Extract the [x, y] coordinate from the center of the cell holding the provided text.  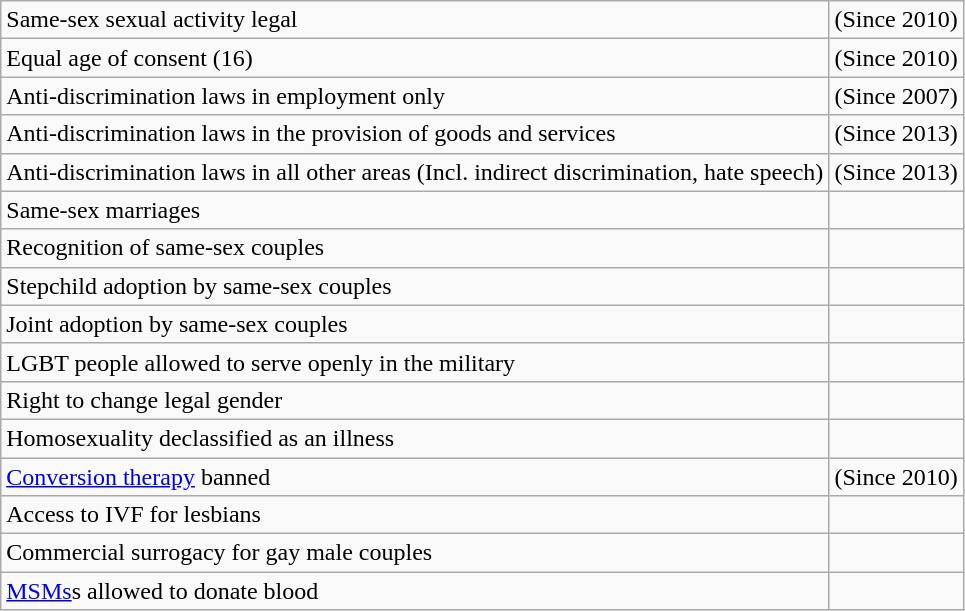
Anti-discrimination laws in the provision of goods and services [415, 134]
MSMss allowed to donate blood [415, 591]
Conversion therapy banned [415, 477]
LGBT people allowed to serve openly in the military [415, 362]
Same-sex marriages [415, 210]
Anti-discrimination laws in employment only [415, 96]
Access to IVF for lesbians [415, 515]
Same-sex sexual activity legal [415, 20]
Homosexuality declassified as an illness [415, 438]
Anti-discrimination laws in all other areas (Incl. indirect discrimination, hate speech) [415, 172]
Equal age of consent (16) [415, 58]
Right to change legal gender [415, 400]
Joint adoption by same-sex couples [415, 324]
(Since 2007) [896, 96]
Stepchild adoption by same-sex couples [415, 286]
Recognition of same-sex couples [415, 248]
Commercial surrogacy for gay male couples [415, 553]
